For the text-containing cell, return its midpoint in [X, Y] coordinate format. 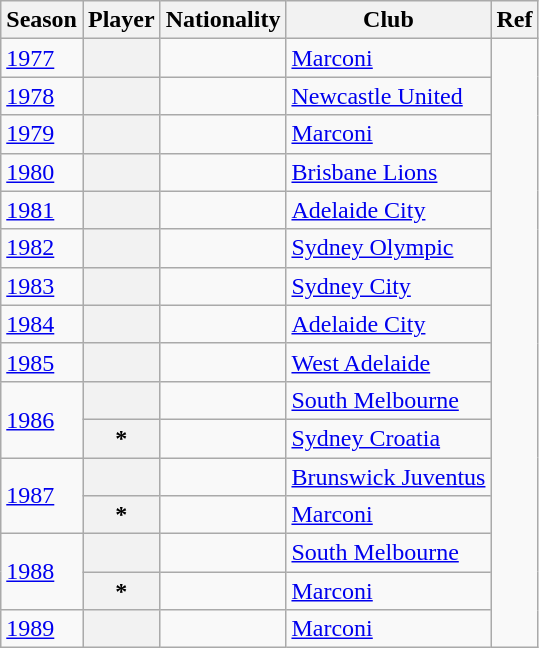
1985 [42, 362]
1988 [42, 572]
1987 [42, 496]
1982 [42, 248]
1980 [42, 172]
Newcastle United [388, 96]
Sydney Croatia [388, 438]
1989 [42, 629]
1979 [42, 134]
Player [121, 20]
1977 [42, 58]
Brisbane Lions [388, 172]
West Adelaide [388, 362]
1978 [42, 96]
1983 [42, 286]
1981 [42, 210]
Nationality [223, 20]
1984 [42, 324]
Sydney City [388, 286]
Sydney Olympic [388, 248]
1986 [42, 419]
Ref [514, 20]
Season [42, 20]
Brunswick Juventus [388, 477]
Club [388, 20]
